Determine the (X, Y) coordinate at the center of the cell enclosing the given text.  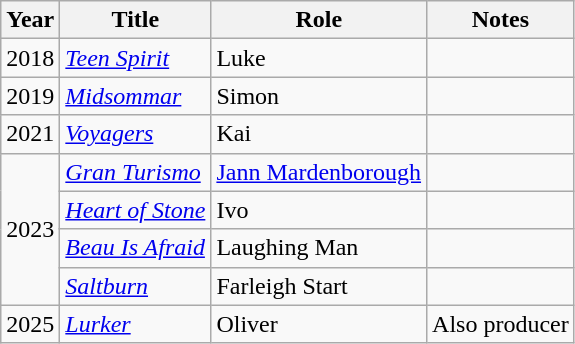
Role (319, 20)
Saltburn (136, 286)
Ivo (319, 210)
Title (136, 20)
Teen Spirit (136, 58)
Voyagers (136, 134)
2019 (30, 96)
Beau Is Afraid (136, 248)
Heart of Stone (136, 210)
Also producer (501, 324)
Gran Turismo (136, 172)
Farleigh Start (319, 286)
Midsommar (136, 96)
2018 (30, 58)
Kai (319, 134)
Luke (319, 58)
2025 (30, 324)
Oliver (319, 324)
Simon (319, 96)
Laughing Man (319, 248)
2021 (30, 134)
Year (30, 20)
2023 (30, 229)
Jann Mardenborough (319, 172)
Lurker (136, 324)
Notes (501, 20)
